From the cell containing the given text, extract its center point as (X, Y) coordinate. 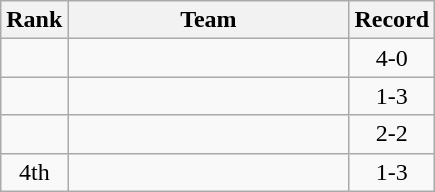
Team (208, 20)
Rank (34, 20)
4-0 (392, 58)
2-2 (392, 134)
Record (392, 20)
4th (34, 172)
